Determine the (x, y) coordinate at the center of the cell enclosing the given text.  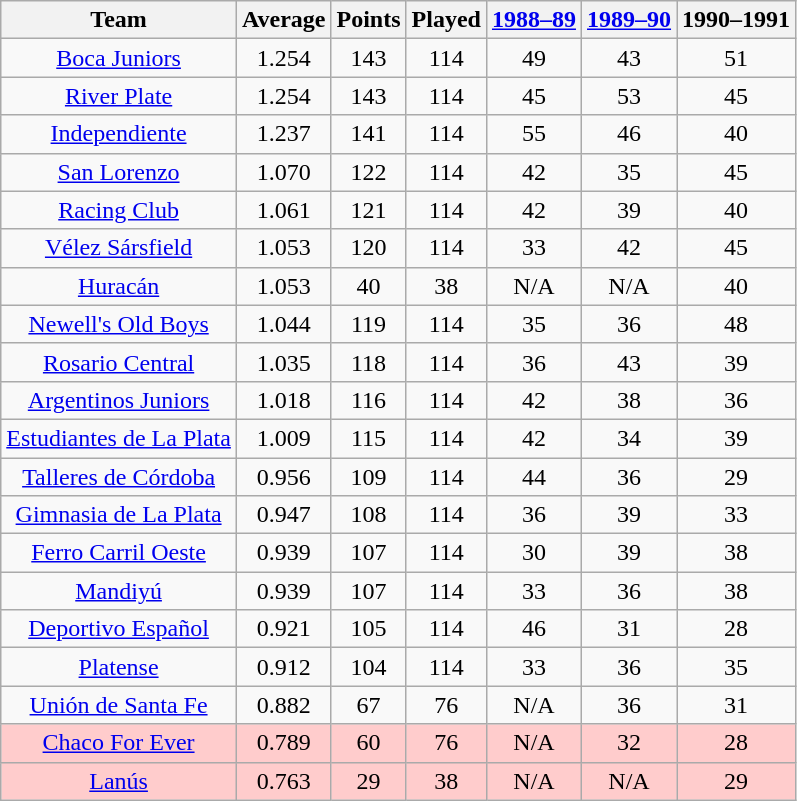
1989–90 (630, 20)
120 (368, 248)
Deportivo Español (119, 629)
0.921 (284, 629)
34 (630, 438)
121 (368, 210)
1988–89 (534, 20)
1.044 (284, 324)
Platense (119, 667)
109 (368, 477)
108 (368, 515)
Team (119, 20)
48 (736, 324)
Talleres de Córdoba (119, 477)
105 (368, 629)
Boca Juniors (119, 58)
49 (534, 58)
67 (368, 705)
0.947 (284, 515)
1.070 (284, 172)
Argentinos Juniors (119, 400)
Lanús (119, 781)
Vélez Sársfield (119, 248)
60 (368, 743)
122 (368, 172)
53 (630, 96)
Estudiantes de La Plata (119, 438)
Gimnasia de La Plata (119, 515)
Newell's Old Boys (119, 324)
1.035 (284, 362)
Played (446, 20)
Average (284, 20)
32 (630, 743)
River Plate (119, 96)
44 (534, 477)
116 (368, 400)
Huracán (119, 286)
0.789 (284, 743)
Points (368, 20)
55 (534, 134)
San Lorenzo (119, 172)
1.061 (284, 210)
Rosario Central (119, 362)
141 (368, 134)
1.009 (284, 438)
0.882 (284, 705)
119 (368, 324)
0.912 (284, 667)
118 (368, 362)
51 (736, 58)
1.237 (284, 134)
Racing Club (119, 210)
30 (534, 553)
104 (368, 667)
0.763 (284, 781)
Mandiyú (119, 591)
Chaco For Ever (119, 743)
115 (368, 438)
0.956 (284, 477)
Independiente (119, 134)
Unión de Santa Fe (119, 705)
Ferro Carril Oeste (119, 553)
1990–1991 (736, 20)
1.018 (284, 400)
